For the text-containing cell, return its midpoint in (X, Y) coordinate format. 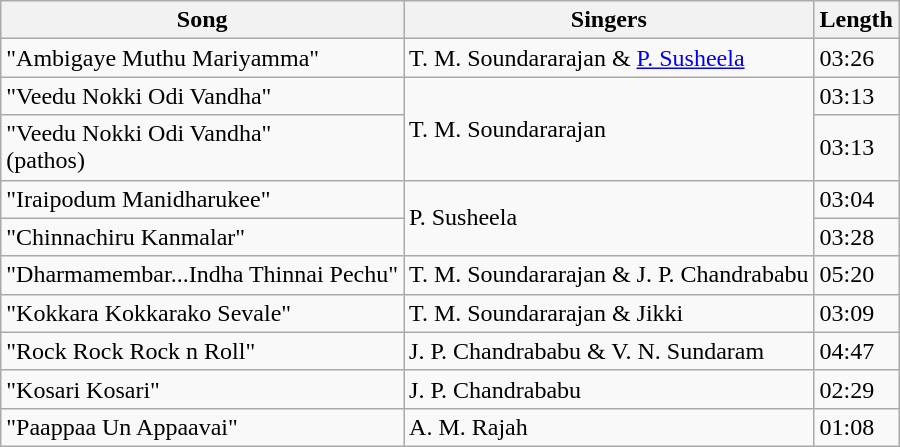
"Rock Rock Rock n Roll" (202, 351)
02:29 (856, 389)
04:47 (856, 351)
T. M. Soundararajan (610, 128)
A. M. Rajah (610, 427)
T. M. Soundararajan & P. Susheela (610, 58)
"Kosari Kosari" (202, 389)
"Chinnachiru Kanmalar" (202, 237)
Singers (610, 20)
T. M. Soundararajan & J. P. Chandrababu (610, 275)
"Ambigaye Muthu Mariyamma" (202, 58)
03:04 (856, 199)
J. P. Chandrababu (610, 389)
"Iraipodum Manidharukee" (202, 199)
"Kokkara Kokkarako Sevale" (202, 313)
03:09 (856, 313)
J. P. Chandrababu & V. N. Sundaram (610, 351)
P. Susheela (610, 218)
05:20 (856, 275)
T. M. Soundararajan & Jikki (610, 313)
Length (856, 20)
01:08 (856, 427)
03:28 (856, 237)
"Dharmamembar...Indha Thinnai Pechu" (202, 275)
"Paappaa Un Appaavai" (202, 427)
"Veedu Nokki Odi Vandha"(pathos) (202, 148)
Song (202, 20)
"Veedu Nokki Odi Vandha" (202, 96)
03:26 (856, 58)
